Determine the [X, Y] coordinate at the center of the cell enclosing the given text.  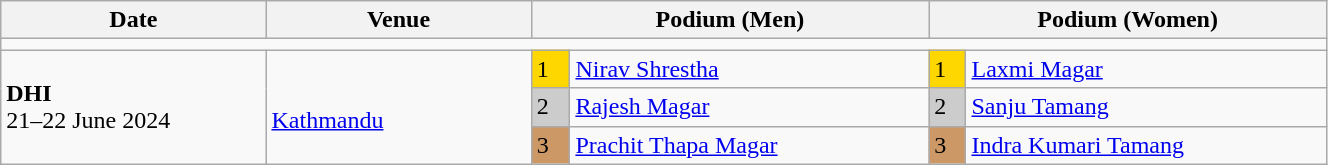
Kathmandu [398, 107]
Rajesh Magar [750, 107]
Podium (Men) [730, 20]
Indra Kumari Tamang [1146, 145]
Laxmi Magar [1146, 69]
DHI 21–22 June 2024 [134, 107]
Podium (Women) [1128, 20]
Nirav Shrestha [750, 69]
Prachit Thapa Magar [750, 145]
Sanju Tamang [1146, 107]
Venue [398, 20]
Date [134, 20]
